Extract the [X, Y] coordinate from the center of the cell holding the provided text.  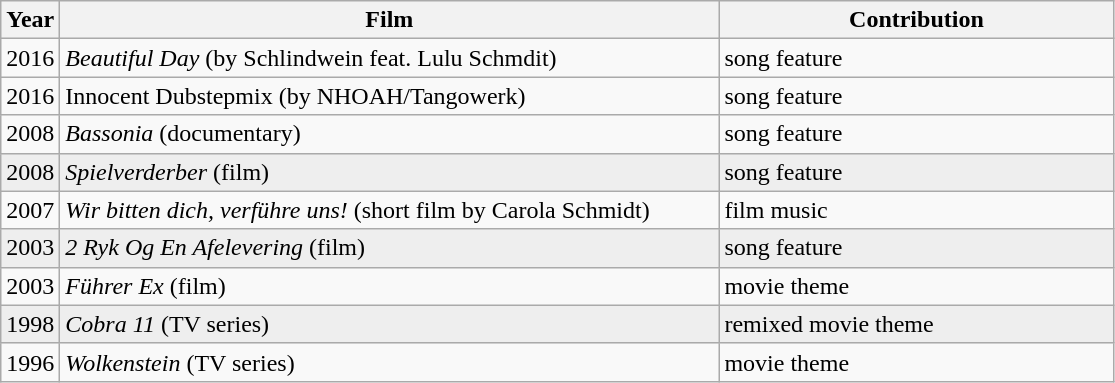
Wolkenstein (TV series) [390, 362]
Year [30, 20]
1998 [30, 324]
2007 [30, 210]
remixed movie theme [916, 324]
Film [390, 20]
Innocent Dubstepmix (by NHOAH/Tangowerk) [390, 96]
2 Ryk Og En Afelevering (film) [390, 248]
Spielverderber (film) [390, 172]
Führer Ex (film) [390, 286]
Wir bitten dich, verführe uns! (short film by Carola Schmidt) [390, 210]
Bassonia (documentary) [390, 134]
Cobra 11 (TV series) [390, 324]
Beautiful Day (by Schlindwein feat. Lulu Schmdit) [390, 58]
Contribution [916, 20]
1996 [30, 362]
film music [916, 210]
